Return the [x, y] coordinate for the center point of the cell that contains the specified text.  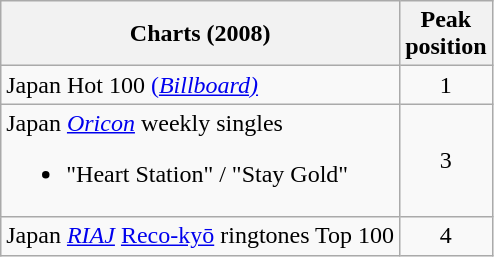
Japan Oricon weekly singles"Heart Station" / "Stay Gold" [200, 160]
3 [446, 160]
4 [446, 236]
1 [446, 85]
Charts (2008) [200, 34]
Peakposition [446, 34]
Japan RIAJ Reco-kyō ringtones Top 100 [200, 236]
Japan Hot 100 (Billboard) [200, 85]
